Return (X, Y) of the center of cell containing provided text 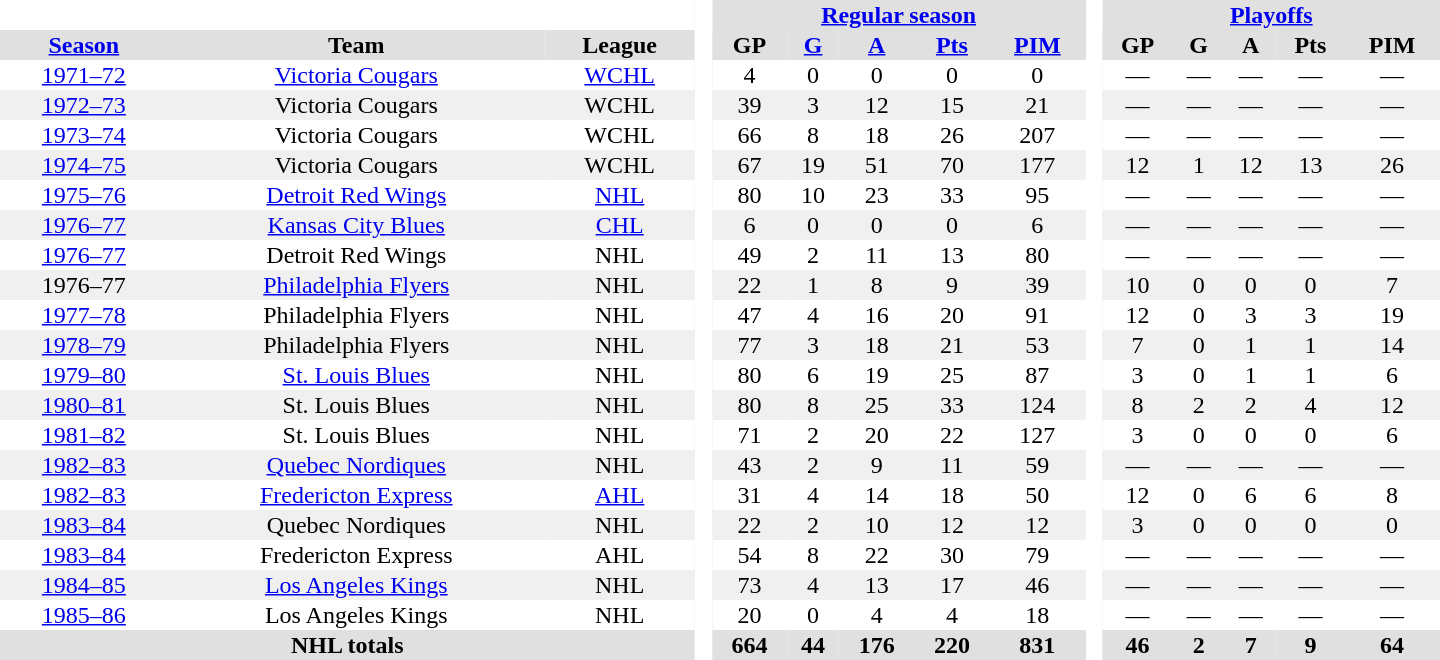
177 (1038, 165)
220 (952, 645)
87 (1038, 375)
League (620, 45)
47 (750, 315)
1974–75 (84, 165)
1984–85 (84, 585)
1979–80 (84, 375)
CHL (620, 225)
1980–81 (84, 405)
49 (750, 255)
1977–78 (84, 315)
207 (1038, 135)
16 (876, 315)
77 (750, 345)
Regular season (898, 15)
64 (1392, 645)
176 (876, 645)
31 (750, 495)
53 (1038, 345)
Season (84, 45)
23 (876, 195)
1978–79 (84, 345)
54 (750, 555)
124 (1038, 405)
50 (1038, 495)
73 (750, 585)
1985–86 (84, 615)
1975–76 (84, 195)
71 (750, 435)
1981–82 (84, 435)
95 (1038, 195)
67 (750, 165)
17 (952, 585)
Playoffs (1272, 15)
1973–74 (84, 135)
79 (1038, 555)
664 (750, 645)
66 (750, 135)
30 (952, 555)
1972–73 (84, 105)
91 (1038, 315)
44 (813, 645)
70 (952, 165)
Team (356, 45)
Kansas City Blues (356, 225)
15 (952, 105)
127 (1038, 435)
831 (1038, 645)
59 (1038, 465)
NHL totals (348, 645)
51 (876, 165)
1971–72 (84, 75)
43 (750, 465)
